Detect which cell encompasses the target text, then output its [X, Y] center coordinate. 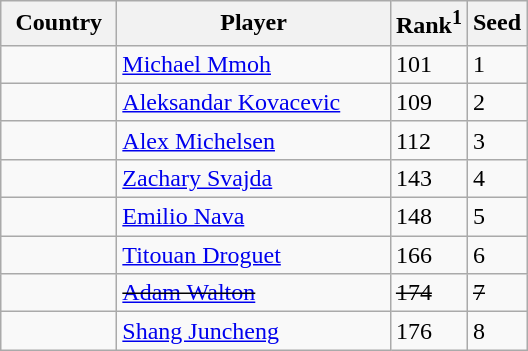
Emilio Nava [254, 217]
Michael Mmoh [254, 64]
101 [428, 64]
Adam Walton [254, 293]
Country [59, 24]
5 [496, 217]
174 [428, 293]
1 [496, 64]
112 [428, 140]
2 [496, 102]
Shang Juncheng [254, 331]
109 [428, 102]
4 [496, 178]
143 [428, 178]
3 [496, 140]
Aleksandar Kovacevic [254, 102]
8 [496, 331]
Player [254, 24]
Seed [496, 24]
166 [428, 255]
Zachary Svajda [254, 178]
Alex Michelsen [254, 140]
6 [496, 255]
148 [428, 217]
Rank1 [428, 24]
176 [428, 331]
Titouan Droguet [254, 255]
7 [496, 293]
